Detect which cell encompasses the target text, then output its (X, Y) center coordinate. 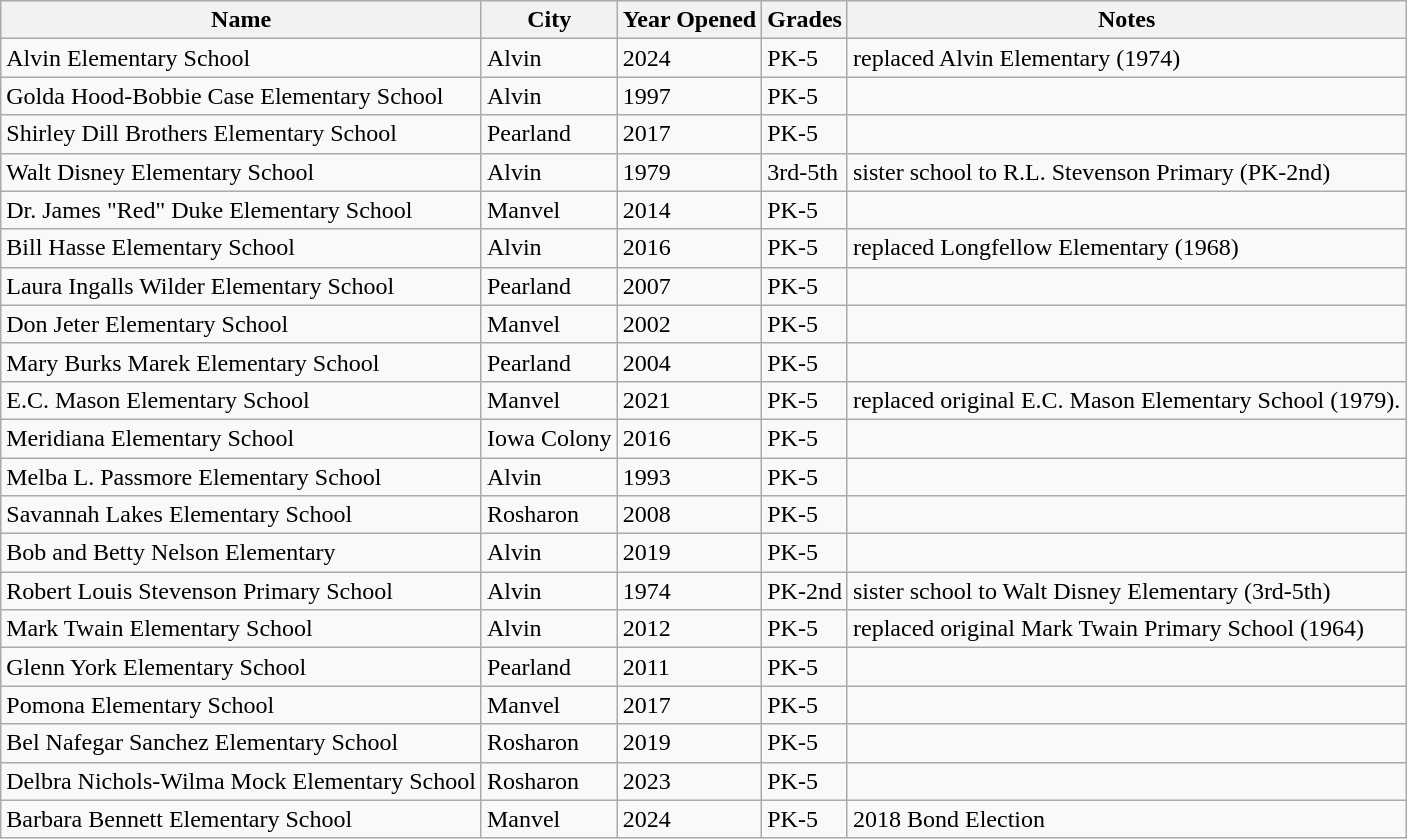
1979 (690, 172)
1997 (690, 96)
2002 (690, 324)
Don Jeter Elementary School (242, 324)
Grades (805, 20)
2012 (690, 629)
1993 (690, 477)
2021 (690, 400)
2014 (690, 210)
2011 (690, 667)
Shirley Dill Brothers Elementary School (242, 134)
Year Opened (690, 20)
Mark Twain Elementary School (242, 629)
Mary Burks Marek Elementary School (242, 362)
replaced Longfellow Elementary (1968) (1126, 248)
Savannah Lakes Elementary School (242, 515)
Pomona Elementary School (242, 705)
Glenn York Elementary School (242, 667)
PK-2nd (805, 591)
Meridiana Elementary School (242, 438)
replaced original Mark Twain Primary School (1964) (1126, 629)
Bill Hasse Elementary School (242, 248)
sister school to R.L. Stevenson Primary (PK-2nd) (1126, 172)
sister school to Walt Disney Elementary (3rd-5th) (1126, 591)
2007 (690, 286)
replaced original E.C. Mason Elementary School (1979). (1126, 400)
2004 (690, 362)
Name (242, 20)
Barbara Bennett Elementary School (242, 819)
2023 (690, 781)
Alvin Elementary School (242, 58)
Notes (1126, 20)
Iowa Colony (549, 438)
1974 (690, 591)
Walt Disney Elementary School (242, 172)
2018 Bond Election (1126, 819)
Golda Hood-Bobbie Case Elementary School (242, 96)
Bob and Betty Nelson Elementary (242, 553)
Dr. James "Red" Duke Elementary School (242, 210)
Melba L. Passmore Elementary School (242, 477)
Delbra Nichols-Wilma Mock Elementary School (242, 781)
replaced Alvin Elementary (1974) (1126, 58)
3rd-5th (805, 172)
Laura Ingalls Wilder Elementary School (242, 286)
Bel Nafegar Sanchez Elementary School (242, 743)
E.C. Mason Elementary School (242, 400)
City (549, 20)
Robert Louis Stevenson Primary School (242, 591)
2008 (690, 515)
